Return [x, y] of the center of cell containing provided text 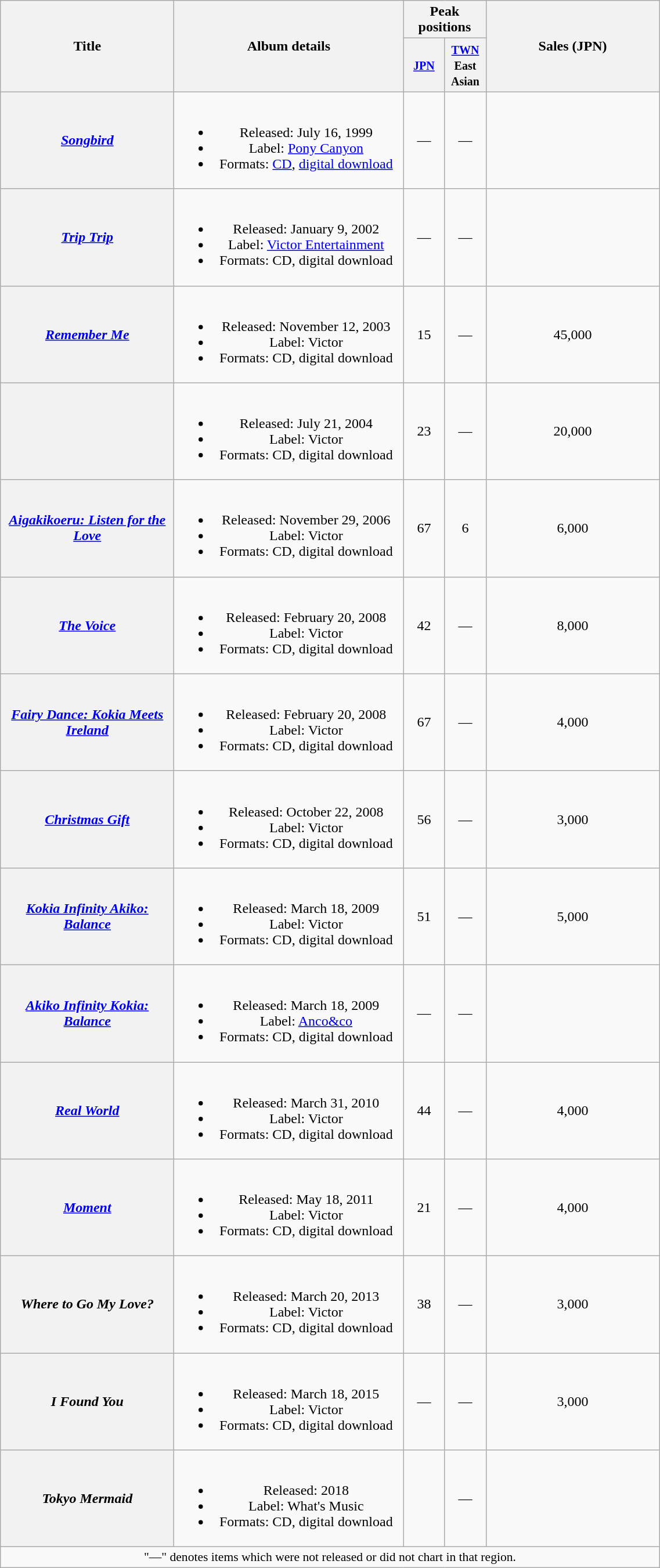
Released: March 18, 2009Label: Anco&coFormats: CD, digital download [289, 1013]
8,000 [572, 625]
Christmas Gift [87, 819]
Akiko Infinity Kokia: Balance [87, 1013]
The Voice [87, 625]
44 [424, 1110]
Album details [289, 46]
21 [424, 1208]
Peak positions [445, 20]
Songbird [87, 141]
23 [424, 431]
Released: March 31, 2010Label: VictorFormats: CD, digital download [289, 1110]
"—" denotes items which were not released or did not chart in that region. [330, 1558]
Released: March 20, 2013Label: VictorFormats: CD, digital download [289, 1304]
Trip Trip [87, 237]
Real World [87, 1110]
Aigakikoeru: Listen for the Love [87, 528]
45,000 [572, 335]
Tokyo Mermaid [87, 1498]
Released: July 16, 1999Label: Pony CanyonFormats: CD, digital download [289, 141]
Remember Me [87, 335]
Fairy Dance: Kokia Meets Ireland [87, 722]
Released: November 29, 2006Label: VictorFormats: CD, digital download [289, 528]
Kokia Infinity Akiko: Balance [87, 916]
Title [87, 46]
15 [424, 335]
TWN East Asian [466, 65]
Sales (JPN) [572, 46]
Moment [87, 1208]
Released: 2018Label: What's MusicFormats: CD, digital download [289, 1498]
Released: May 18, 2011Label: VictorFormats: CD, digital download [289, 1208]
6,000 [572, 528]
38 [424, 1304]
Released: October 22, 2008Label: VictorFormats: CD, digital download [289, 819]
Released: January 9, 2002Label: Victor EntertainmentFormats: CD, digital download [289, 237]
Released: November 12, 2003Label: VictorFormats: CD, digital download [289, 335]
Released: March 18, 2015Label: VictorFormats: CD, digital download [289, 1402]
6 [466, 528]
51 [424, 916]
I Found You [87, 1402]
Where to Go My Love? [87, 1304]
JPN [424, 65]
Released: July 21, 2004Label: VictorFormats: CD, digital download [289, 431]
5,000 [572, 916]
56 [424, 819]
20,000 [572, 431]
Released: March 18, 2009Label: VictorFormats: CD, digital download [289, 916]
42 [424, 625]
